Detect which cell encompasses the target text, then output its [X, Y] center coordinate. 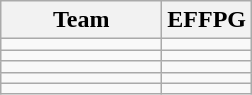
EFFPG [207, 20]
Team [82, 20]
